Capture the cell that displays the provided text and extract its (X, Y) central coordinate. 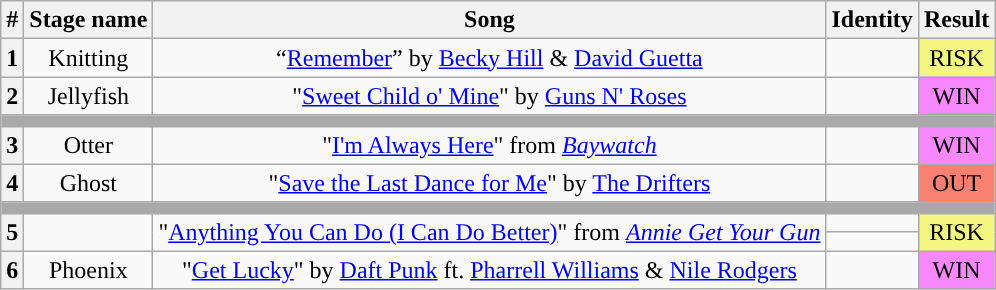
Jellyfish (88, 96)
# (12, 20)
"I'm Always Here" from Baywatch (490, 145)
Phoenix (88, 270)
1 (12, 58)
"Save the Last Dance for Me" by The Drifters (490, 183)
Song (490, 20)
Knitting (88, 58)
Ghost (88, 183)
Identity (872, 20)
3 (12, 145)
4 (12, 183)
"Get Lucky" by Daft Punk ft. Pharrell Williams & Nile Rodgers (490, 270)
5 (12, 232)
Stage name (88, 20)
"Anything You Can Do (I Can Do Better)" from Annie Get Your Gun (490, 232)
6 (12, 270)
OUT (956, 183)
"Sweet Child o' Mine" by Guns N' Roses (490, 96)
Otter (88, 145)
2 (12, 96)
Result (956, 20)
“Remember” by Becky Hill & David Guetta (490, 58)
